Extract the (X, Y) coordinate from the center of the cell holding the provided text.  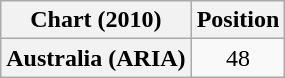
Position (238, 20)
Chart (2010) (96, 20)
48 (238, 58)
Australia (ARIA) (96, 58)
